For the text-containing cell, return its midpoint in (X, Y) coordinate format. 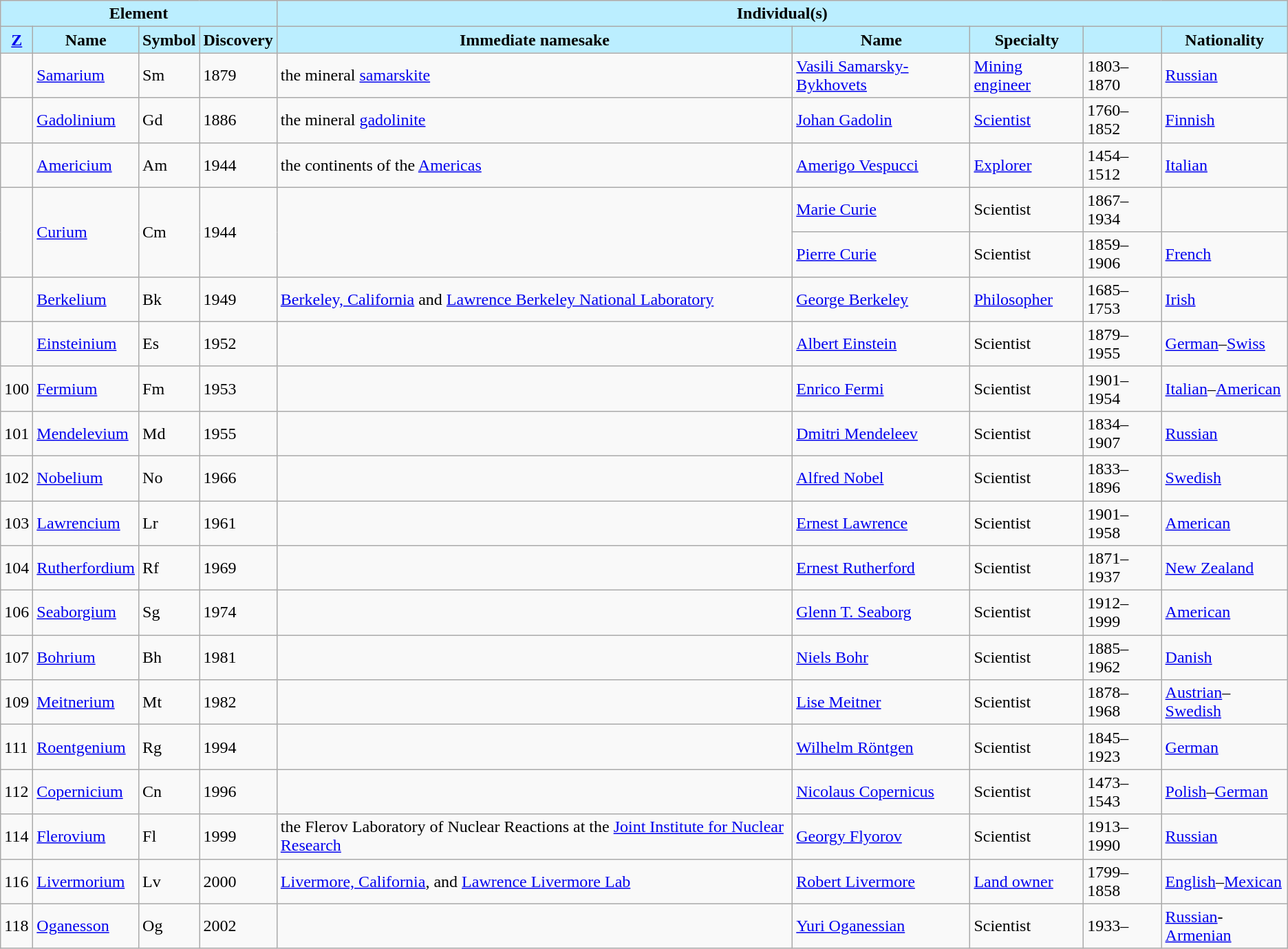
Albert Einstein (881, 344)
Johan Gadolin (881, 120)
French (1225, 255)
112 (17, 791)
Sm (169, 76)
the mineral gadolinite (534, 120)
Irish (1225, 299)
1953 (238, 388)
Md (169, 434)
1834–1907 (1123, 434)
Americium (86, 165)
1473–1543 (1123, 791)
Swedish (1225, 478)
Rutherfordium (86, 568)
New Zealand (1225, 568)
Polish–German (1225, 791)
1685–1753 (1123, 299)
2000 (238, 881)
1760–1852 (1123, 120)
101 (17, 434)
Amerigo Vespucci (881, 165)
1799–1858 (1123, 881)
114 (17, 837)
Meitnerium (86, 702)
100 (17, 388)
Rg (169, 747)
the mineral samarskite (534, 76)
1871–1937 (1123, 568)
Z (17, 40)
1859–1906 (1123, 255)
Mining engineer (1027, 76)
Lawrencium (86, 523)
118 (17, 926)
1901–1954 (1123, 388)
1901–1958 (1123, 523)
Dmitri Mendeleev (881, 434)
Danish (1225, 658)
Bk (169, 299)
Vasili Samarsky-Bykhovets (881, 76)
Yuri Oganessian (881, 926)
102 (17, 478)
1996 (238, 791)
the Flerov Laboratory of Nuclear Reactions at the Joint Institute for Nuclear Research (534, 837)
Fm (169, 388)
1867–1934 (1123, 209)
Enrico Fermi (881, 388)
Nicolaus Copernicus (881, 791)
104 (17, 568)
111 (17, 747)
Land owner (1027, 881)
Cn (169, 791)
Rf (169, 568)
Philosopher (1027, 299)
1961 (238, 523)
Finnish (1225, 120)
1886 (238, 120)
Bh (169, 658)
2002 (238, 926)
Fermium (86, 388)
Lv (169, 881)
116 (17, 881)
1952 (238, 344)
Element (139, 14)
103 (17, 523)
1912–1999 (1123, 612)
Fl (169, 837)
Es (169, 344)
Copernicium (86, 791)
Russian-Armenian (1225, 926)
1955 (238, 434)
Nobelium (86, 478)
106 (17, 612)
1879 (238, 76)
Berkelium (86, 299)
Ernest Rutherford (881, 568)
Cm (169, 232)
1969 (238, 568)
Ernest Lawrence (881, 523)
Glenn T. Seaborg (881, 612)
German–Swiss (1225, 344)
Marie Curie (881, 209)
1913–1990 (1123, 837)
Sg (169, 612)
Individual(s) (782, 14)
Gd (169, 120)
1845–1923 (1123, 747)
Am (169, 165)
No (169, 478)
Italian (1225, 165)
Livermore, California, and Lawrence Livermore Lab (534, 881)
Symbol (169, 40)
Oganesson (86, 926)
Nationality (1225, 40)
Og (169, 926)
1933– (1123, 926)
Samarium (86, 76)
1999 (238, 837)
Mendelevium (86, 434)
Explorer (1027, 165)
Lise Meitner (881, 702)
107 (17, 658)
Georgy Flyorov (881, 837)
Mt (169, 702)
Flerovium (86, 837)
1833–1896 (1123, 478)
Livermorium (86, 881)
1879–1955 (1123, 344)
Immediate namesake (534, 40)
1966 (238, 478)
1974 (238, 612)
Seaborgium (86, 612)
Discovery (238, 40)
the continents of the Americas (534, 165)
Wilhelm Röntgen (881, 747)
Bohrium (86, 658)
German (1225, 747)
1803–1870 (1123, 76)
English–Mexican (1225, 881)
Niels Bohr (881, 658)
1878–1968 (1123, 702)
Einsteinium (86, 344)
Roentgenium (86, 747)
109 (17, 702)
1981 (238, 658)
Berkeley, California and Lawrence Berkeley National Laboratory (534, 299)
Robert Livermore (881, 881)
Gadolinium (86, 120)
Lr (169, 523)
Pierre Curie (881, 255)
1885–1962 (1123, 658)
1454–1512 (1123, 165)
Alfred Nobel (881, 478)
Curium (86, 232)
1982 (238, 702)
George Berkeley (881, 299)
1994 (238, 747)
Austrian–Swedish (1225, 702)
1949 (238, 299)
Italian–American (1225, 388)
Specialty (1027, 40)
